Find where the given text appears and provide that cell's center as (X, Y) coordinate. 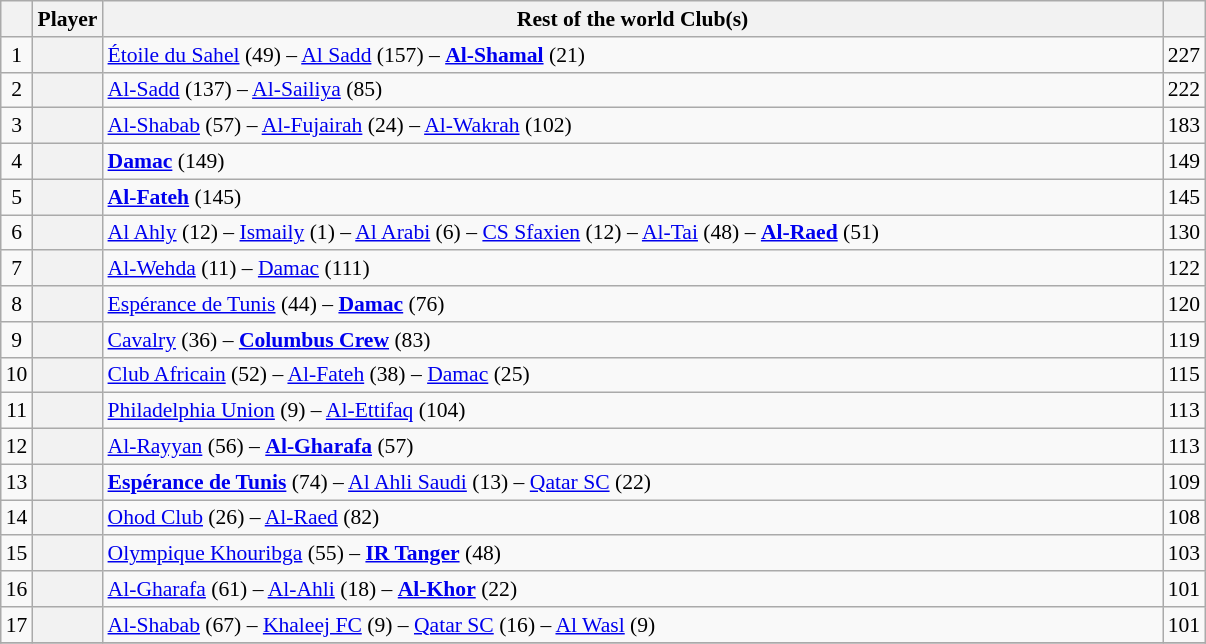
122 (1184, 269)
3 (17, 126)
10 (17, 375)
16 (17, 589)
Ohod Club (26) – Al-Raed (82) (633, 518)
Olympique Khouribga (55) – IR Tanger (48) (633, 554)
108 (1184, 518)
Al-Wehda (11) – Damac (111) (633, 269)
15 (17, 554)
Club Africain (52) – Al-Fateh (38) – Damac (25) (633, 375)
11 (17, 411)
14 (17, 518)
17 (17, 625)
Al-Shabab (67) – Khaleej FC (9) – Qatar SC (16) – Al Wasl (9) (633, 625)
Al-Sadd (137) – Al-Sailiya (85) (633, 90)
Cavalry (36) – Columbus Crew (83) (633, 340)
Al-Rayyan (56) – Al-Gharafa (57) (633, 447)
145 (1184, 197)
Al-Fateh (145) (633, 197)
Al-Gharafa (61) – Al-Ahli (18) – Al-Khor (22) (633, 589)
Rest of the world Club(s) (633, 19)
109 (1184, 482)
103 (1184, 554)
Philadelphia Union (9) – Al-Ettifaq (104) (633, 411)
222 (1184, 90)
Espérance de Tunis (74) – Al Ahli Saudi (13) – Qatar SC (22) (633, 482)
115 (1184, 375)
183 (1184, 126)
9 (17, 340)
Player (67, 19)
Al-Shabab (57) – Al-Fujairah (24) – Al-Wakrah (102) (633, 126)
2 (17, 90)
Espérance de Tunis (44) – Damac (76) (633, 304)
8 (17, 304)
Damac (149) (633, 162)
227 (1184, 55)
Étoile du Sahel (49) – Al Sadd (157) – Al-Shamal (21) (633, 55)
1 (17, 55)
130 (1184, 233)
12 (17, 447)
Al Ahly (12) – Ismaily (1) – Al Arabi (6) – CS Sfaxien (12) – Al-Tai (48) – Al-Raed (51) (633, 233)
7 (17, 269)
120 (1184, 304)
6 (17, 233)
13 (17, 482)
119 (1184, 340)
149 (1184, 162)
5 (17, 197)
4 (17, 162)
